Search for the cell housing the specified text and yield its [X, Y] center coordinate. 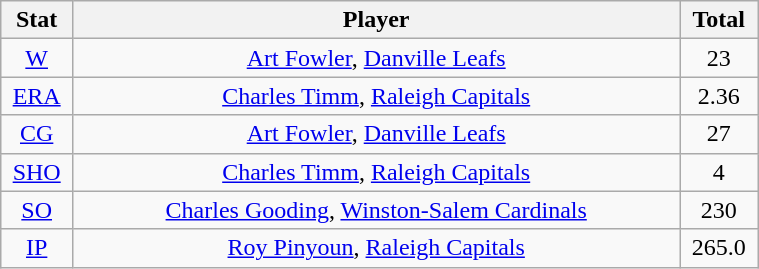
230 [719, 210]
Player [376, 20]
W [37, 58]
SHO [37, 172]
CG [37, 134]
ERA [37, 96]
2.36 [719, 96]
SO [37, 210]
4 [719, 172]
265.0 [719, 248]
Roy Pinyoun, Raleigh Capitals [376, 248]
Total [719, 20]
Charles Gooding, Winston-Salem Cardinals [376, 210]
27 [719, 134]
23 [719, 58]
IP [37, 248]
Stat [37, 20]
